Capture the cell that displays the provided text and extract its [X, Y] central coordinate. 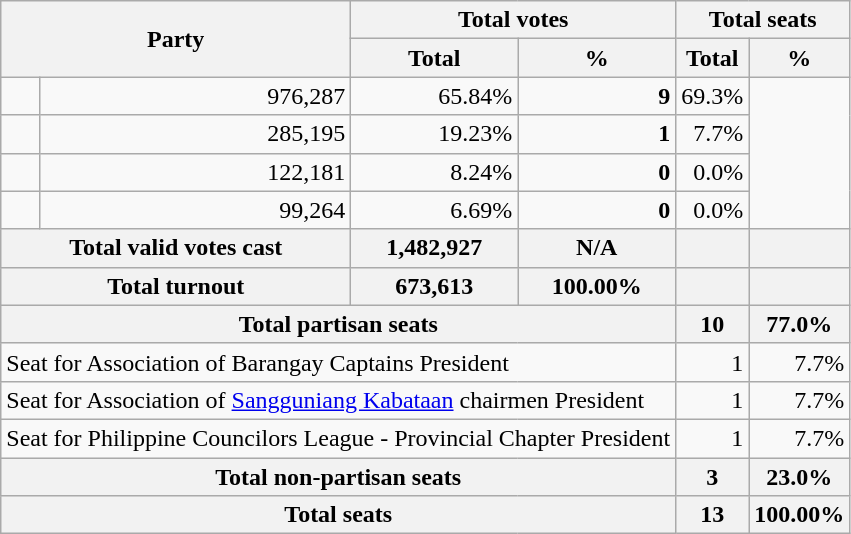
13 [712, 515]
1,482,927 [434, 248]
285,195 [194, 134]
Total valid votes cast [176, 248]
99,264 [194, 210]
65.84% [434, 96]
6.69% [434, 210]
Total turnout [176, 286]
69.3% [712, 96]
3 [712, 477]
77.0% [800, 324]
Seat for Association of Barangay Captains President [338, 362]
Total votes [514, 20]
9 [597, 96]
Total non-partisan seats [338, 477]
673,613 [434, 286]
10 [712, 324]
Total partisan seats [338, 324]
Seat for Philippine Councilors League - Provincial Chapter President [338, 438]
122,181 [194, 172]
Seat for Association of Sangguniang Kabataan chairmen President [338, 400]
23.0% [800, 477]
19.23% [434, 134]
Party [176, 39]
976,287 [194, 96]
N/A [597, 248]
8.24% [434, 172]
